Determine the (X, Y) coordinate at the center of the cell enclosing the given text.  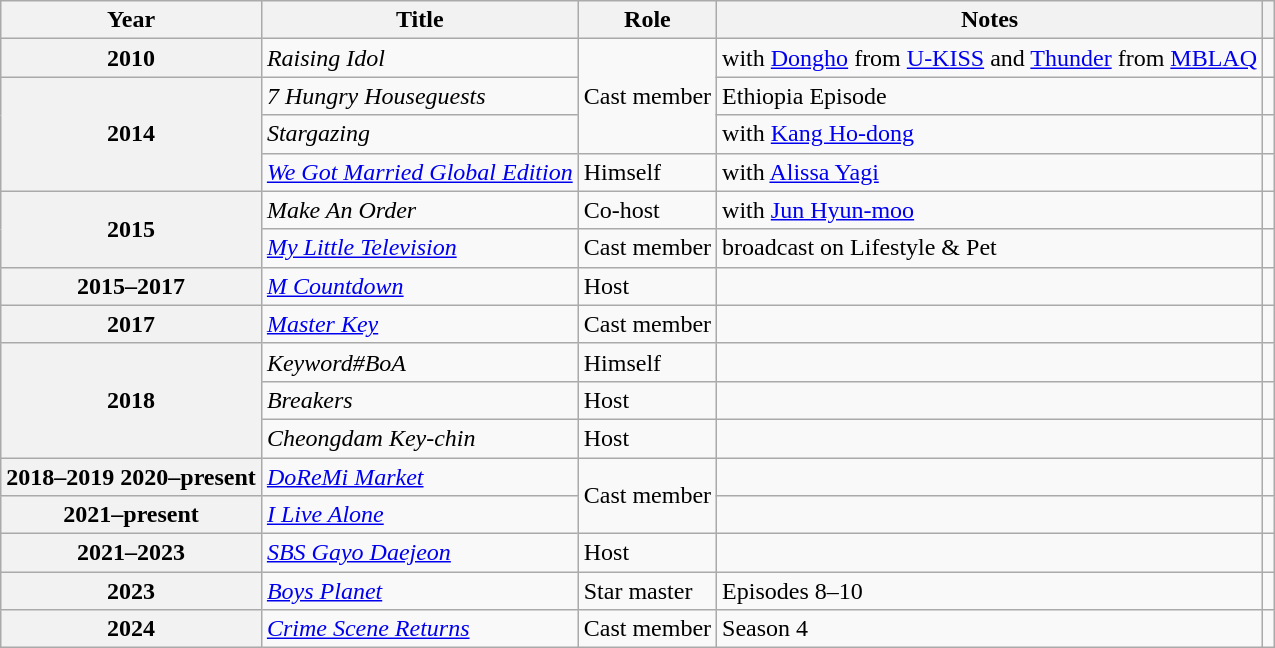
Title (420, 20)
2018–2019 2020–present (132, 477)
2010 (132, 58)
Role (647, 20)
with Alissa Yagi (990, 172)
Co-host (647, 210)
2018 (132, 400)
I Live Alone (420, 515)
Star master (647, 591)
SBS Gayo Daejeon (420, 553)
Cheongdam Key-chin (420, 438)
with Kang Ho-dong (990, 134)
7 Hungry Houseguests (420, 96)
Raising Idol (420, 58)
Master Key (420, 324)
Breakers (420, 400)
2015 (132, 229)
2021–present (132, 515)
M Countdown (420, 286)
2023 (132, 591)
2024 (132, 629)
2017 (132, 324)
broadcast on Lifestyle & Pet (990, 248)
DoReMi Market (420, 477)
Season 4 (990, 629)
2021–2023 (132, 553)
We Got Married Global Edition (420, 172)
2014 (132, 134)
Year (132, 20)
Notes (990, 20)
with Dongho from U-KISS and Thunder from MBLAQ (990, 58)
Boys Planet (420, 591)
Make An Order (420, 210)
Keyword#BoA (420, 362)
2015–2017 (132, 286)
Stargazing (420, 134)
Episodes 8–10 (990, 591)
with Jun Hyun-moo (990, 210)
My Little Television (420, 248)
Crime Scene Returns (420, 629)
Ethiopia Episode (990, 96)
